Return the (x, y) coordinate for the center point of the cell that contains the specified text.  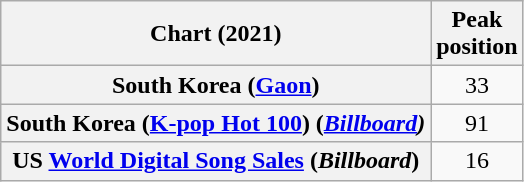
South Korea (Gaon) (216, 85)
16 (477, 161)
33 (477, 85)
US World Digital Song Sales (Billboard) (216, 161)
91 (477, 123)
Peakposition (477, 34)
South Korea (K-pop Hot 100) (Billboard) (216, 123)
Chart (2021) (216, 34)
